Provide the (X, Y) coordinate of the cell's center where the given text is located.  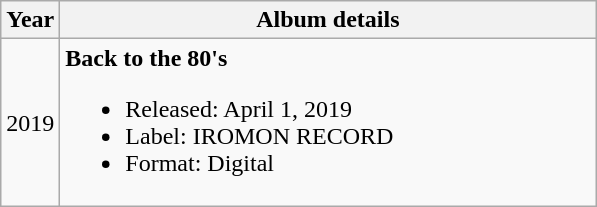
Back to the 80'sReleased: April 1, 2019Label: IROMON RECORDFormat: Digital (328, 122)
Album details (328, 20)
2019 (30, 122)
Year (30, 20)
